Extract the (x, y) coordinate from the center of the cell holding the provided text.  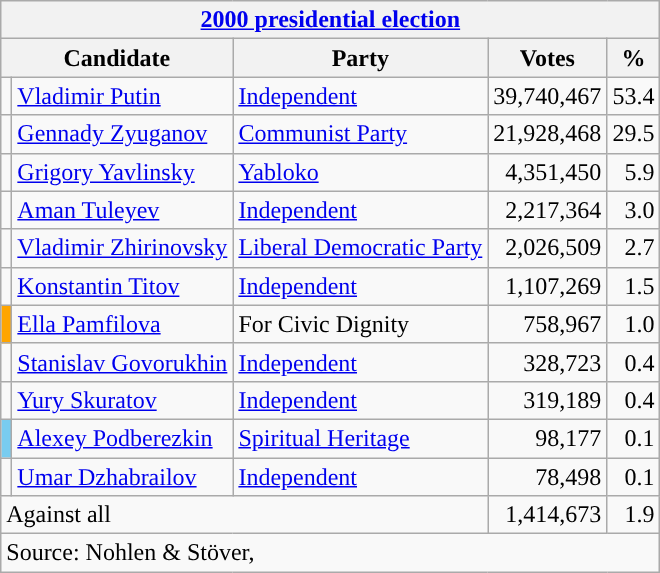
758,967 (548, 324)
Grigory Yavlinsky (122, 172)
Ella Pamfilova (122, 324)
21,928,468 (548, 134)
1,107,269 (548, 286)
Aman Tuleyev (122, 210)
Vladimir Zhirinovsky (122, 248)
1.9 (634, 515)
Candidate (117, 58)
4,351,450 (548, 172)
319,189 (548, 400)
Source: Nohlen & Stöver, (330, 553)
Liberal Democratic Party (360, 248)
Against all (244, 515)
Alexey Podberezkin (122, 438)
98,177 (548, 438)
Konstantin Titov (122, 286)
Yabloko (360, 172)
1.5 (634, 286)
Votes (548, 58)
Vladimir Putin (122, 96)
328,723 (548, 362)
3.0 (634, 210)
5.9 (634, 172)
2,026,509 (548, 248)
1.0 (634, 324)
Umar Dzhabrailov (122, 477)
For Civic Dignity (360, 324)
1,414,673 (548, 515)
2000 presidential election (330, 20)
% (634, 58)
Gennady Zyuganov (122, 134)
Spiritual Heritage (360, 438)
Yury Skuratov (122, 400)
Stanislav Govorukhin (122, 362)
2,217,364 (548, 210)
Communist Party (360, 134)
2.7 (634, 248)
53.4 (634, 96)
78,498 (548, 477)
29.5 (634, 134)
39,740,467 (548, 96)
Party (360, 58)
